For the text-containing cell, return its midpoint in (x, y) coordinate format. 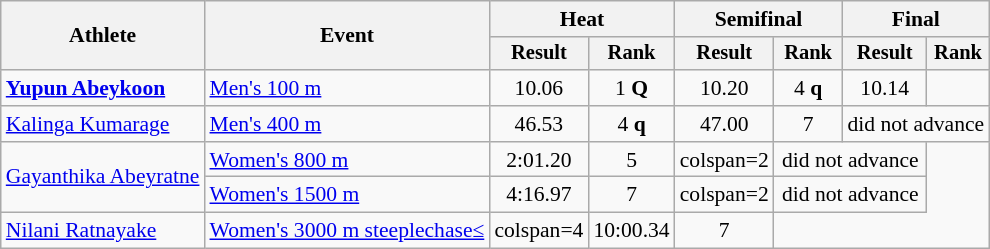
Kalinga Kumarage (103, 124)
10.20 (724, 88)
Semifinal (759, 19)
10.06 (538, 88)
Men's 100 m (346, 88)
47.00 (724, 124)
2:01.20 (538, 160)
10:00.34 (631, 231)
Yupun Abeykoon (103, 88)
Gayanthika Abeyratne (103, 178)
Athlete (103, 36)
5 (631, 160)
Women's 3000 m steeplechase≤ (346, 231)
Women's 1500 m (346, 195)
Nilani Ratnayake (103, 231)
10.14 (884, 88)
Men's 400 m (346, 124)
Heat (582, 19)
1 Q (631, 88)
Event (346, 36)
Women's 800 m (346, 160)
Final (916, 19)
colspan=4 (538, 231)
4:16.97 (538, 195)
46.53 (538, 124)
